Return (X, Y) of the center of cell containing provided text 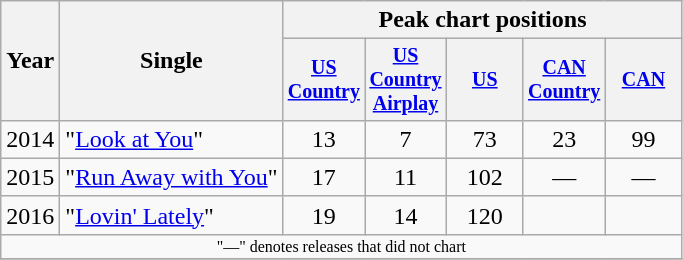
2015 (30, 177)
CAN Country (564, 80)
"Look at You" (172, 139)
17 (324, 177)
Peak chart positions (482, 20)
120 (484, 215)
102 (484, 177)
US Country (324, 80)
"—" denotes releases that did not chart (342, 246)
US (484, 80)
2016 (30, 215)
99 (644, 139)
US Country Airplay (406, 80)
"Lovin' Lately" (172, 215)
"Run Away with You" (172, 177)
2014 (30, 139)
13 (324, 139)
Year (30, 61)
Single (172, 61)
CAN (644, 80)
19 (324, 215)
11 (406, 177)
7 (406, 139)
23 (564, 139)
14 (406, 215)
73 (484, 139)
